Capture the cell that displays the provided text and extract its (X, Y) central coordinate. 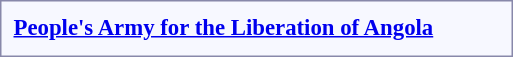
People's Army for the Liberation of Angola (224, 27)
